From the cell containing the given text, extract its center point as [X, Y] coordinate. 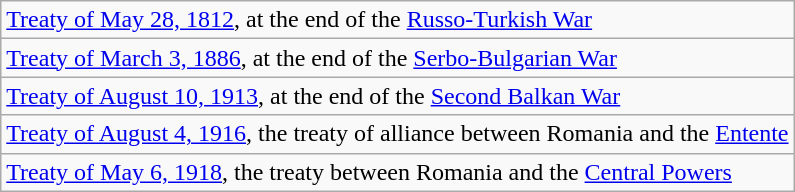
Treaty of May 28, 1812, at the end of the Russo-Turkish War [398, 20]
Treaty of May 6, 1918, the treaty between Romania and the Central Powers [398, 172]
Treaty of August 10, 1913, at the end of the Second Balkan War [398, 96]
Treaty of August 4, 1916, the treaty of alliance between Romania and the Entente [398, 134]
Treaty of March 3, 1886, at the end of the Serbo-Bulgarian War [398, 58]
